From the cell containing the given text, extract its center point as (X, Y) coordinate. 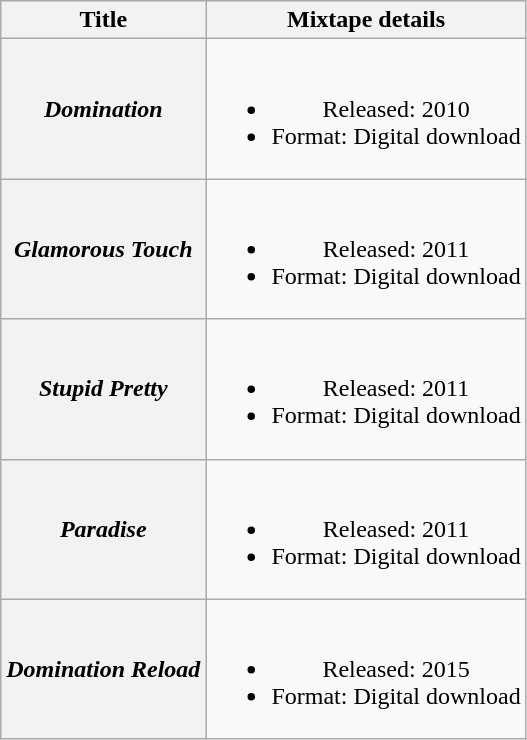
Released: 2010Format: Digital download (366, 109)
Mixtape details (366, 20)
Stupid Pretty (104, 389)
Domination (104, 109)
Title (104, 20)
Glamorous Touch (104, 249)
Paradise (104, 529)
Released: 2015Format: Digital download (366, 669)
Domination Reload (104, 669)
